Return [X, Y] of the center of cell containing provided text 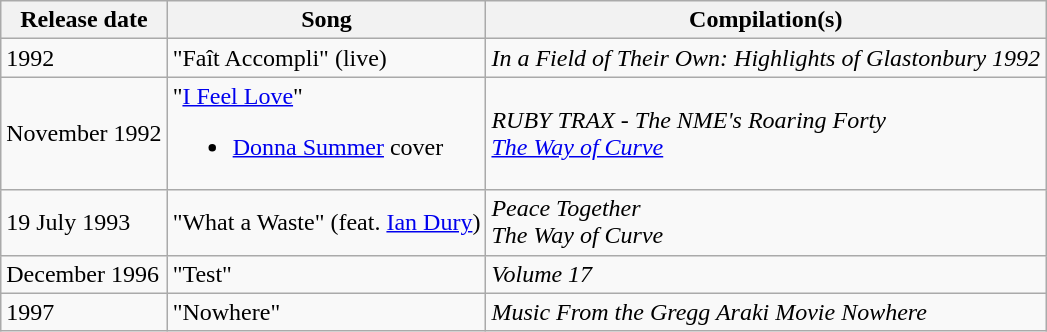
Volume 17 [766, 274]
November 1992 [84, 134]
Song [326, 20]
"I Feel Love"Donna Summer cover [326, 134]
1992 [84, 58]
"Faît Accompli" (live) [326, 58]
"Nowhere" [326, 312]
RUBY TRAX - The NME's Roaring FortyThe Way of Curve [766, 134]
Music From the Gregg Araki Movie Nowhere [766, 312]
Peace TogetherThe Way of Curve [766, 222]
19 July 1993 [84, 222]
Compilation(s) [766, 20]
"What a Waste" (feat. Ian Dury) [326, 222]
Release date [84, 20]
December 1996 [84, 274]
"Test" [326, 274]
1997 [84, 312]
In a Field of Their Own: Highlights of Glastonbury 1992 [766, 58]
